For the text-containing cell, return its midpoint in (X, Y) coordinate format. 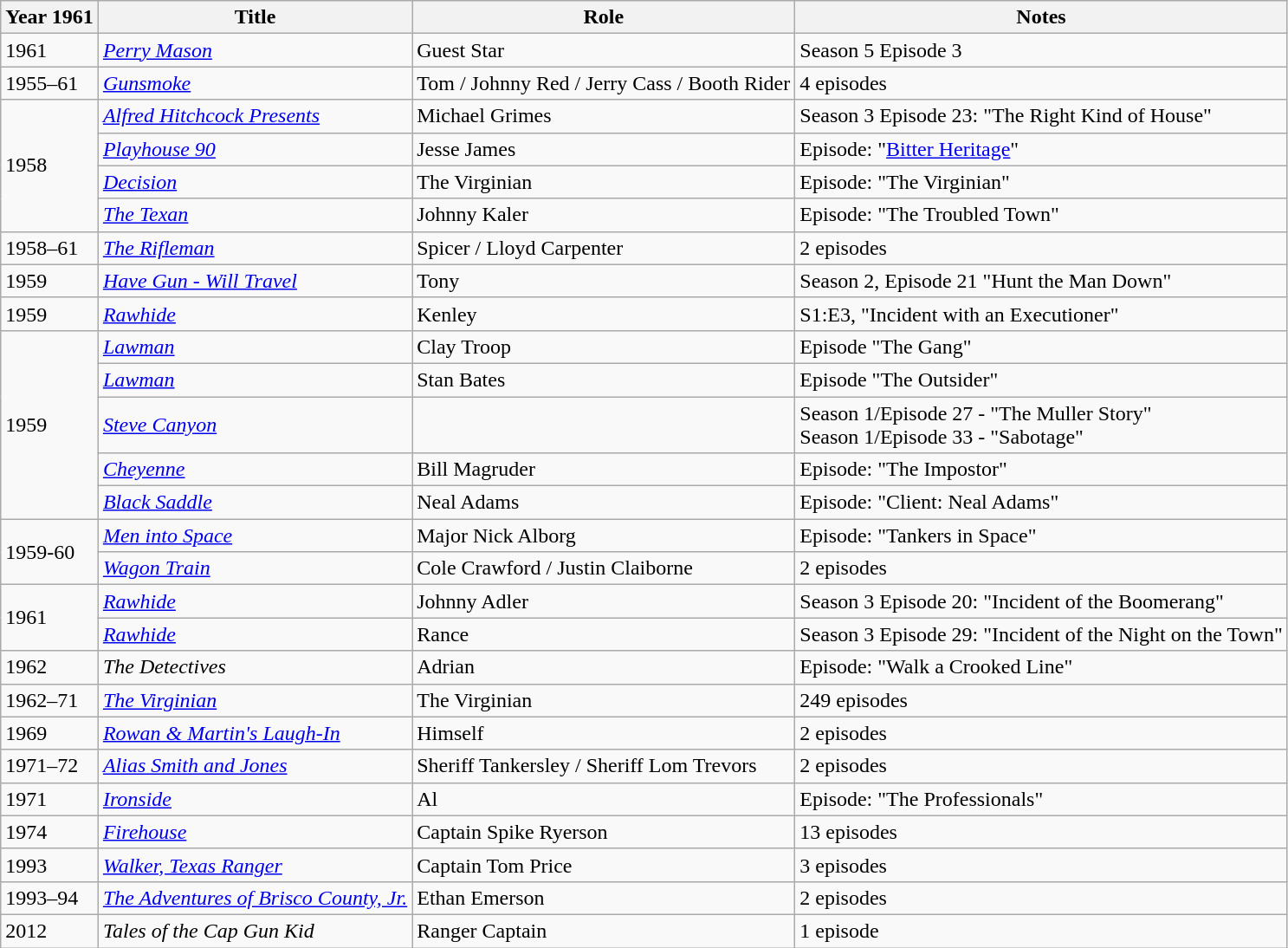
Alias Smith and Jones (255, 766)
Ethan Emerson (604, 898)
1958–61 (50, 248)
Episode: "The Professionals" (1041, 799)
Episode: "The Impostor" (1041, 470)
Tom / Johnny Red / Jerry Cass / Booth Rider (604, 83)
1958 (50, 166)
Al (604, 799)
Sheriff Tankersley / Sheriff Lom Trevors (604, 766)
Wagon Train (255, 568)
Perry Mason (255, 50)
Johnny Kaler (604, 215)
Notes (1041, 17)
Firehouse (255, 832)
Black Saddle (255, 503)
Episode: "Client: Neal Adams" (1041, 503)
Season 1/Episode 27 - "The Muller Story"Season 1/Episode 33 - "Sabotage" (1041, 425)
Cole Crawford / Justin Claiborne (604, 568)
Clay Troop (604, 347)
Walker, Texas Ranger (255, 865)
Ironside (255, 799)
Men into Space (255, 536)
1969 (50, 733)
Michael Grimes (604, 116)
Season 5 Episode 3 (1041, 50)
1993 (50, 865)
Bill Magruder (604, 470)
Tony (604, 281)
1962–71 (50, 700)
Jesse James (604, 149)
1993–94 (50, 898)
Episode "The Gang" (1041, 347)
Stan Bates (604, 380)
The Rifleman (255, 248)
Season 3 Episode 20: "Incident of the Boomerang" (1041, 601)
Ranger Captain (604, 931)
1959-60 (50, 552)
1974 (50, 832)
Episode: "Walk a Crooked Line" (1041, 667)
The Texan (255, 215)
Cheyenne (255, 470)
Neal Adams (604, 503)
1971 (50, 799)
1971–72 (50, 766)
Title (255, 17)
Playhouse 90 (255, 149)
Major Nick Alborg (604, 536)
Rowan & Martin's Laugh-In (255, 733)
Decision (255, 182)
1955–61 (50, 83)
Captain Tom Price (604, 865)
Episode: "The Troubled Town" (1041, 215)
1962 (50, 667)
Episode: "Tankers in Space" (1041, 536)
Episode "The Outsider" (1041, 380)
3 episodes (1041, 865)
Captain Spike Ryerson (604, 832)
Season 3 Episode 29: "Incident of the Night on the Town" (1041, 634)
Year 1961 (50, 17)
Spicer / Lloyd Carpenter (604, 248)
Season 2, Episode 21 "Hunt the Man Down" (1041, 281)
Season 3 Episode 23: "The Right Kind of House" (1041, 116)
Kenley (604, 314)
249 episodes (1041, 700)
Episode: "The Virginian" (1041, 182)
Himself (604, 733)
Have Gun - Will Travel (255, 281)
The Adventures of Brisco County, Jr. (255, 898)
Steve Canyon (255, 425)
Episode: "Bitter Heritage" (1041, 149)
Johnny Adler (604, 601)
1 episode (1041, 931)
Rance (604, 634)
Role (604, 17)
Alfred Hitchcock Presents (255, 116)
The Detectives (255, 667)
Gunsmoke (255, 83)
Tales of the Cap Gun Kid (255, 931)
13 episodes (1041, 832)
Adrian (604, 667)
4 episodes (1041, 83)
S1:E3, "Incident with an Executioner" (1041, 314)
Guest Star (604, 50)
2012 (50, 931)
